Provide the (X, Y) coordinate of the cell's center where the given text is located.  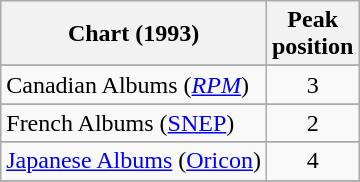
3 (312, 85)
Peakposition (312, 34)
4 (312, 161)
2 (312, 123)
Canadian Albums (RPM) (134, 85)
French Albums (SNEP) (134, 123)
Japanese Albums (Oricon) (134, 161)
Chart (1993) (134, 34)
